Pinpoint the cell where the given text exists, returning its [x, y] midpoint coordinate. 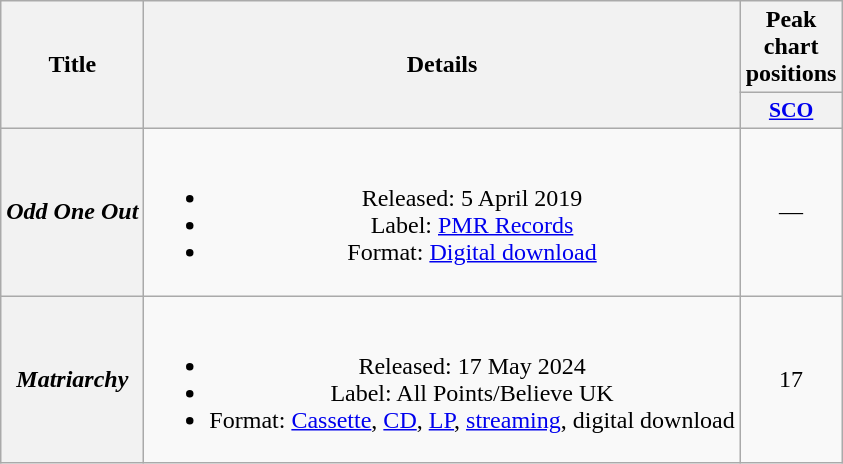
Matriarchy [72, 380]
Title [72, 65]
Odd One Out [72, 212]
Details [442, 65]
Released: 17 May 2024Label: All Points/Believe UKFormat: Cassette, CD, LP, streaming, digital download [442, 380]
— [791, 212]
Peak chart positions [791, 47]
SCO [791, 111]
Released: 5 April 2019Label: PMR RecordsFormat: Digital download [442, 212]
17 [791, 380]
